Locate the cell with the specified text and output its [x, y] center coordinate. 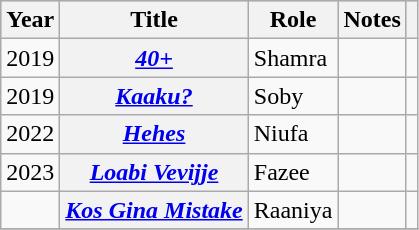
Role [293, 20]
Niufa [293, 134]
Kaaku? [154, 96]
Soby [293, 96]
Notes [372, 20]
Kos Gina Mistake [154, 210]
2023 [30, 172]
Loabi Vevijje [154, 172]
Fazee [293, 172]
Hehes [154, 134]
Shamra [293, 58]
Year [30, 20]
40+ [154, 58]
Title [154, 20]
2022 [30, 134]
Raaniya [293, 210]
